Find where the given text appears and provide that cell's center as [x, y] coordinate. 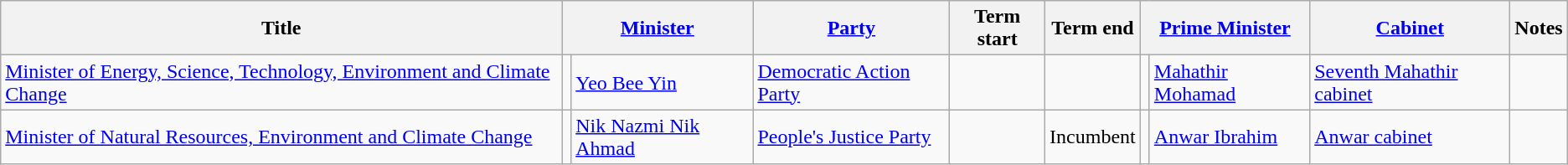
Anwar cabinet [1411, 137]
Incumbent [1093, 137]
Term start [998, 28]
Seventh Mahathir cabinet [1411, 82]
Democratic Action Party [851, 82]
Party [851, 28]
Minister [658, 28]
Notes [1539, 28]
Mahathir Mohamad [1230, 82]
Minister of Energy, Science, Technology, Environment and Climate Change [281, 82]
Term end [1093, 28]
Yeo Bee Yin [662, 82]
Nik Nazmi Nik Ahmad [662, 137]
Title [281, 28]
Anwar Ibrahim [1230, 137]
People's Justice Party [851, 137]
Prime Minister [1225, 28]
Cabinet [1411, 28]
Minister of Natural Resources, Environment and Climate Change [281, 137]
